Determine the (X, Y) coordinate at the center of the cell enclosing the given text.  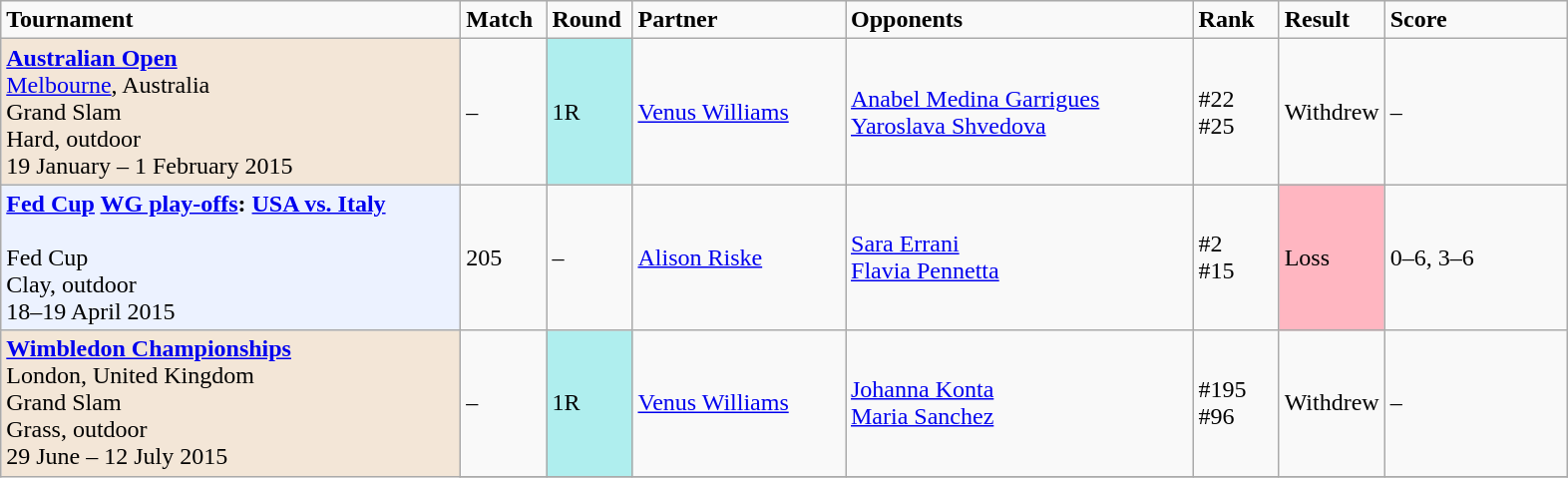
Sara Errani Flavia Pennetta (1019, 257)
0–6, 3–6 (1476, 257)
Tournament (231, 20)
Round (589, 20)
Anabel Medina Garrigues Yaroslava Shvedova (1019, 112)
Wimbledon Championships London, United KingdomGrand SlamGrass, outdoor29 June – 12 July 2015 (231, 403)
205 (504, 257)
Match (504, 20)
Johanna Konta Maria Sanchez (1019, 403)
Score (1476, 20)
Opponents (1019, 20)
Alison Riske (739, 257)
#2 #15 (1236, 257)
Result (1332, 20)
Australian Open Melbourne, AustraliaGrand SlamHard, outdoor19 January – 1 February 2015 (231, 112)
Rank (1236, 20)
Partner (739, 20)
Loss (1332, 257)
Fed Cup WG play-offs: USA vs. Italy Fed CupClay, outdoor18–19 April 2015 (231, 257)
#195 #96 (1236, 403)
#22 #25 (1236, 112)
